From the cell containing the given text, extract its center point as (x, y) coordinate. 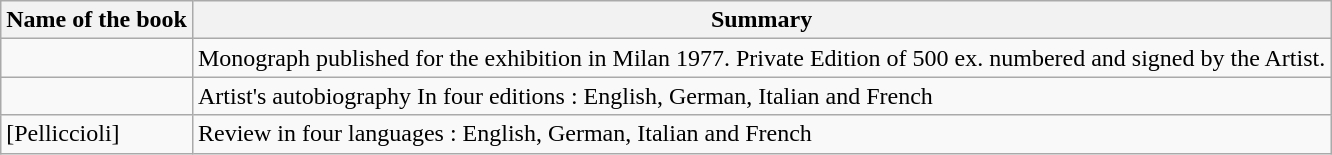
Name of the book (97, 20)
Artist's autobiography In four editions : English, German, Italian and French (761, 96)
Summary (761, 20)
Review in four languages : English, German, Italian and French (761, 134)
[Pelliccioli] (97, 134)
Monograph published for the exhibition in Milan 1977. Private Edition of 500 ex. numbered and signed by the Artist. (761, 58)
